Scan for the cell matching the given text and deliver its (X, Y) coordinate at center. 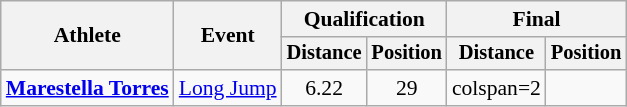
Qualification (364, 19)
6.22 (324, 88)
Final (536, 19)
colspan=2 (496, 88)
Athlete (88, 36)
29 (407, 88)
Event (228, 36)
Marestella Torres (88, 88)
Long Jump (228, 88)
